Find where the given text appears and provide that cell's center as (x, y) coordinate. 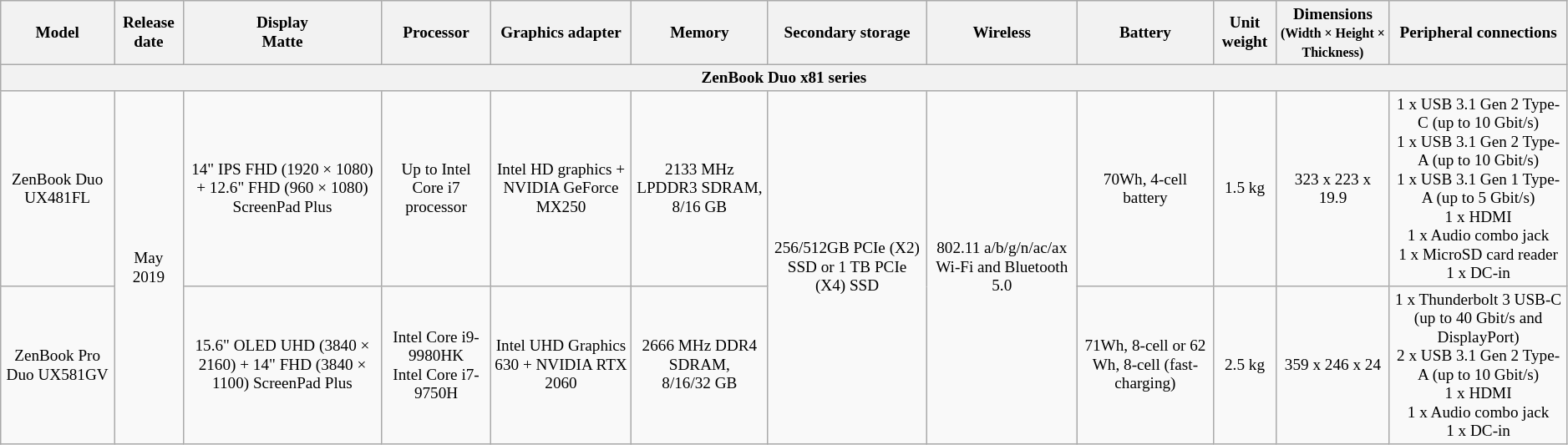
Intel HD graphics + NVIDIA GeForce MX250 (561, 189)
ZenBook Pro Duo UX581GV (58, 366)
Peripheral connections (1479, 33)
Battery (1146, 33)
802.11 a/b/g/n/ac/ax Wi-Fi and Bluetooth 5.0 (1002, 267)
71Wh, 8-cell or 62 Wh, 8-cell (fast-charging) (1146, 366)
70Wh, 4-cell battery (1146, 189)
Secondary storage (847, 33)
Wireless (1002, 33)
1.5 kg (1245, 189)
2666 MHz DDR4 SDRAM, 8/16/32 GB (700, 366)
1 x Thunderbolt 3 USB-C (up to 40 Gbit/s and DisplayPort)2 x USB 3.1 Gen 2 Type-A (up to 10 Gbit/s)1 x HDMI1 x Audio combo jack1 x DC-in (1479, 366)
323 x 223 x 19.9 (1333, 189)
2.5 kg (1245, 366)
Model (58, 33)
14" IPS FHD (1920 × 1080) + 12.6" FHD (960 × 1080) ScreenPad Plus (282, 189)
2133 MHz LPDDR3 SDRAM, 8/16 GB (700, 189)
Release date (149, 33)
Intel UHD Graphics 630 + NVIDIA RTX 2060 (561, 366)
15.6" OLED UHD (3840 × 2160) + 14" FHD (3840 × 1100) ScreenPad Plus (282, 366)
DisplayMatte (282, 33)
Intel Core i9-9980HKIntel Core i7-9750H (436, 366)
May 2019 (149, 267)
Memory (700, 33)
256/512GB PCIe (X2) SSD or 1 TB PCIe (X4) SSD (847, 267)
359 x 246 x 24 (1333, 366)
Unit weight (1245, 33)
ZenBook Duo x81 series (784, 78)
ZenBook Duo UX481FL (58, 189)
Graphics adapter (561, 33)
Up to Intel Core i7 processor (436, 189)
Processor (436, 33)
Dimensions(Width × Height × Thickness) (1333, 33)
